Output the [x, y] coordinate of the center of the cell containing the given text.  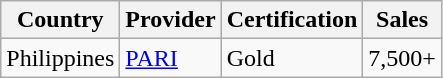
Philippines [60, 58]
7,500+ [402, 58]
PARI [170, 58]
Country [60, 20]
Provider [170, 20]
Sales [402, 20]
Gold [292, 58]
Certification [292, 20]
